Return the [x, y] coordinate for the center point of the cell that contains the specified text.  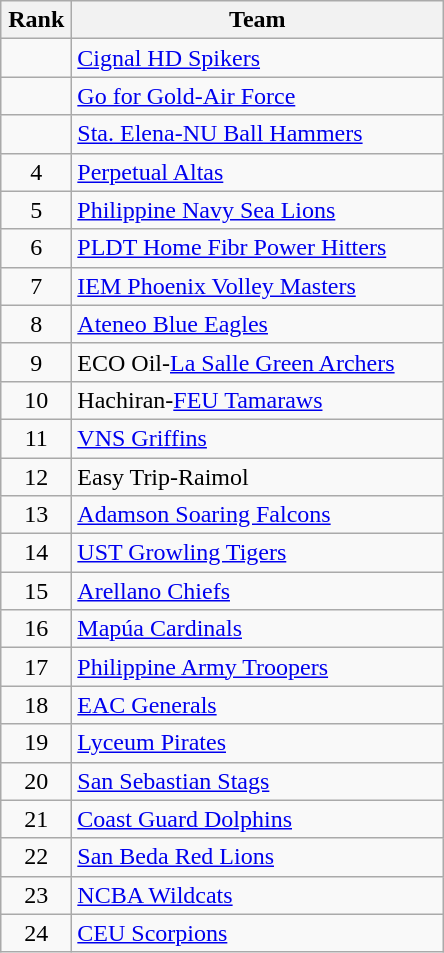
VNS Griffins [258, 438]
20 [36, 781]
San Beda Red Lions [258, 857]
CEU Scorpions [258, 933]
9 [36, 362]
17 [36, 667]
13 [36, 515]
IEM Phoenix Volley Masters [258, 286]
16 [36, 629]
24 [36, 933]
Go for Gold-Air Force [258, 96]
Mapúa Cardinals [258, 629]
Arellano Chiefs [258, 591]
5 [36, 210]
21 [36, 819]
7 [36, 286]
4 [36, 172]
NCBA Wildcats [258, 895]
19 [36, 743]
Philippine Navy Sea Lions [258, 210]
6 [36, 248]
18 [36, 705]
14 [36, 553]
Philippine Army Troopers [258, 667]
Coast Guard Dolphins [258, 819]
Rank [36, 20]
Sta. Elena-NU Ball Hammers [258, 134]
San Sebastian Stags [258, 781]
Perpetual Altas [258, 172]
12 [36, 477]
Hachiran-FEU Tamaraws [258, 400]
22 [36, 857]
8 [36, 324]
Cignal HD Spikers [258, 58]
EAC Generals [258, 705]
11 [36, 438]
15 [36, 591]
Easy Trip-Raimol [258, 477]
UST Growling Tigers [258, 553]
10 [36, 400]
ECO Oil-La Salle Green Archers [258, 362]
Adamson Soaring Falcons [258, 515]
23 [36, 895]
Ateneo Blue Eagles [258, 324]
Team [258, 20]
Lyceum Pirates [258, 743]
PLDT Home Fibr Power Hitters [258, 248]
